Return [X, Y] of the center of cell containing provided text 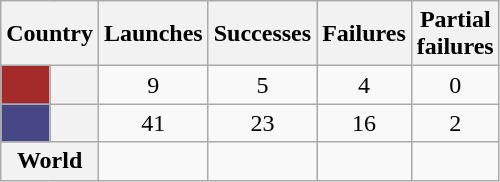
Launches [153, 34]
4 [364, 85]
Country [50, 34]
23 [262, 123]
Failures [364, 34]
World [50, 161]
2 [455, 123]
9 [153, 85]
41 [153, 123]
5 [262, 85]
Successes [262, 34]
Partialfailures [455, 34]
0 [455, 85]
16 [364, 123]
